Output the [X, Y] coordinate of the center of the cell containing the given text.  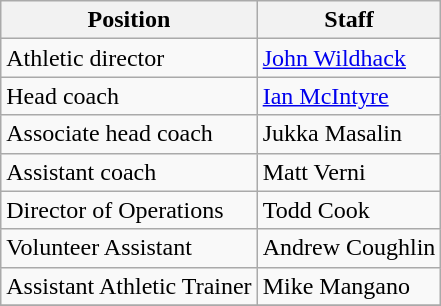
John Wildhack [349, 58]
Director of Operations [129, 210]
Todd Cook [349, 210]
Volunteer Assistant [129, 248]
Ian McIntyre [349, 96]
Mike Mangano [349, 286]
Assistant coach [129, 172]
Jukka Masalin [349, 134]
Athletic director [129, 58]
Andrew Coughlin [349, 248]
Staff [349, 20]
Head coach [129, 96]
Associate head coach [129, 134]
Assistant Athletic Trainer [129, 286]
Position [129, 20]
Matt Verni [349, 172]
